Return the (x, y) coordinate for the center point of the cell that contains the specified text.  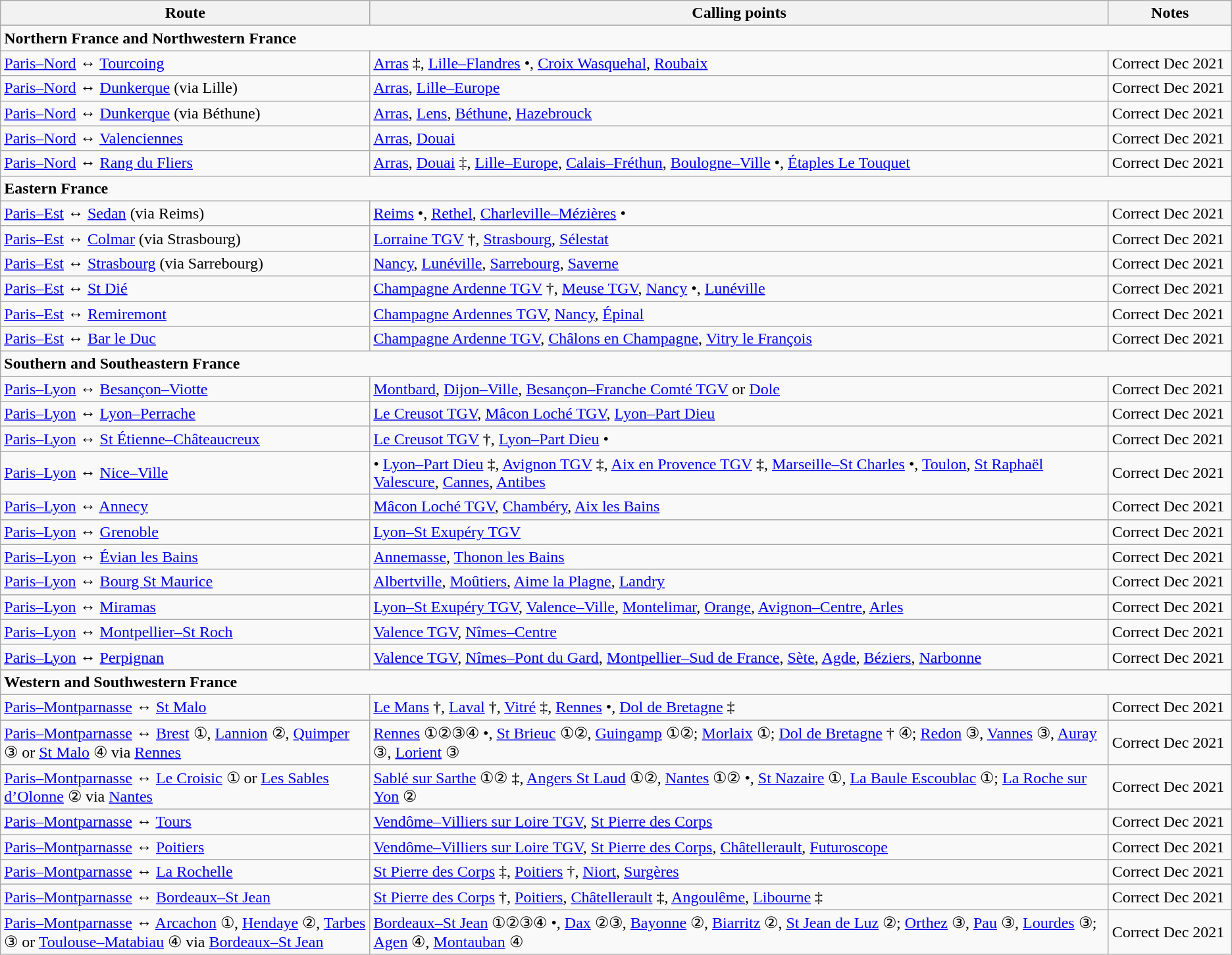
Le Creusot TGV †, Lyon–Part Dieu • (739, 439)
Albertville, Moûtiers, Aime la Plagne, Landry (739, 582)
Paris–Montparnasse ↔ Le Croisic ① or Les Sables d’Olonne ② via Nantes (186, 787)
Paris–Est ↔ Sedan (via Reims) (186, 213)
Paris–Montparnasse ↔ Brest ①, Lannion ②, Quimper ③ or St Malo ④ via Rennes (186, 742)
Champagne Ardennes TGV, Nancy, Épinal (739, 314)
Valence TGV, Nîmes–Pont du Gard, Montpellier–Sud de France, Sète, Agde, Béziers, Narbonne (739, 657)
Paris–Montparnasse ↔ St Malo (186, 707)
Paris–Lyon ↔ Grenoble (186, 532)
Paris–Montparnasse ↔ Tours (186, 822)
Paris–Est ↔ Remiremont (186, 314)
Champagne Ardenne TGV, Châlons en Champagne, Vitry le François (739, 339)
• Lyon–Part Dieu ‡, Avignon TGV ‡, Aix en Provence TGV ‡, Marseille–St Charles •, Toulon, St Raphaël Valescure, Cannes, Antibes (739, 473)
Paris–Est ↔ Strasbourg (via Sarrebourg) (186, 263)
Paris–Montparnasse ↔ La Rochelle (186, 872)
Route (186, 13)
Paris–Lyon ↔ Bourg St Maurice (186, 582)
St Pierre des Corps ‡, Poitiers †, Niort, Surgères (739, 872)
Paris–Montparnasse ↔ Bordeaux–St Jean (186, 897)
Southern and Southeastern France (616, 364)
Paris–Nord ↔ Dunkerque (via Lille) (186, 88)
Lorraine TGV †, Strasbourg, Sélestat (739, 238)
Notes (1170, 13)
Montbard, Dijon–Ville, Besançon–Franche Comté TGV or Dole (739, 389)
Eastern France (616, 188)
Paris–Lyon ↔ St Étienne–Châteaucreux (186, 439)
Western and Southwestern France (616, 682)
St Pierre des Corps †, Poitiers, Châtellerault ‡, Angoulême, Libourne ‡ (739, 897)
Le Mans †, Laval †, Vitré ‡, Rennes •, Dol de Bretagne ‡ (739, 707)
Paris–Lyon ↔ Lyon–Perrache (186, 414)
Paris–Lyon ↔ Évian les Bains (186, 557)
Paris–Montparnasse ↔ Poitiers (186, 847)
Lyon–St Exupéry TGV, Valence–Ville, Montelimar, Orange, Avignon–Centre, Arles (739, 607)
Mâcon Loché TGV, Chambéry, Aix les Bains (739, 507)
Paris–Lyon ↔ Montpellier–St Roch (186, 632)
Paris–Lyon ↔ Nice–Ville (186, 473)
Arras, Lens, Béthune, Hazebrouck (739, 113)
Annemasse, Thonon les Bains (739, 557)
Bordeaux–St Jean ①②③④ •, Dax ②③, Bayonne ②, Biarritz ②, St Jean de Luz ②; Orthez ③, Pau ③, Lourdes ③; Agen ④, Montauban ④ (739, 932)
Vendôme–Villiers sur Loire TGV, St Pierre des Corps (739, 822)
Paris–Est ↔ Bar le Duc (186, 339)
Paris–Lyon ↔ Besançon–Viotte (186, 389)
Northern France and Northwestern France (616, 38)
Paris–Lyon ↔ Perpignan (186, 657)
Champagne Ardenne TGV †, Meuse TGV, Nancy •, Lunéville (739, 288)
Valence TGV, Nîmes–Centre (739, 632)
Nancy, Lunéville, Sarrebourg, Saverne (739, 263)
Arras, Douai ‡, Lille–Europe, Calais–Fréthun, Boulogne–Ville •, Étaples Le Touquet (739, 163)
Paris–Nord ↔ Rang du Fliers (186, 163)
Calling points (739, 13)
Rennes ①②③④ •, St Brieuc ①②, Guingamp ①②; Morlaix ①; Dol de Bretagne † ④; Redon ③, Vannes ③, Auray ③, Lorient ③ (739, 742)
Paris–Est ↔ St Dié (186, 288)
Paris–Est ↔ Colmar (via Strasbourg) (186, 238)
Vendôme–Villiers sur Loire TGV, St Pierre des Corps, Châtellerault, Futuroscope (739, 847)
Paris–Lyon ↔ Annecy (186, 507)
Paris–Montparnasse ↔ Arcachon ①, Hendaye ②, Tarbes ③ or Toulouse–Matabiau ④ via Bordeaux–St Jean (186, 932)
Arras ‡, Lille–Flandres •, Croix Wasquehal, Roubaix (739, 63)
Reims •, Rethel, Charleville–Mézières • (739, 213)
Arras, Lille–Europe (739, 88)
Paris–Nord ↔ Valenciennes (186, 138)
Arras, Douai (739, 138)
Le Creusot TGV, Mâcon Loché TGV, Lyon–Part Dieu (739, 414)
Paris–Nord ↔ Tourcoing (186, 63)
Lyon–St Exupéry TGV (739, 532)
Paris–Nord ↔ Dunkerque (via Béthune) (186, 113)
Paris–Lyon ↔ Miramas (186, 607)
Sablé sur Sarthe ①② ‡, Angers St Laud ①②, Nantes ①② •, St Nazaire ①, La Baule Escoublac ①; La Roche sur Yon ② (739, 787)
